Extract the [X, Y] coordinate from the center of the cell holding the provided text.  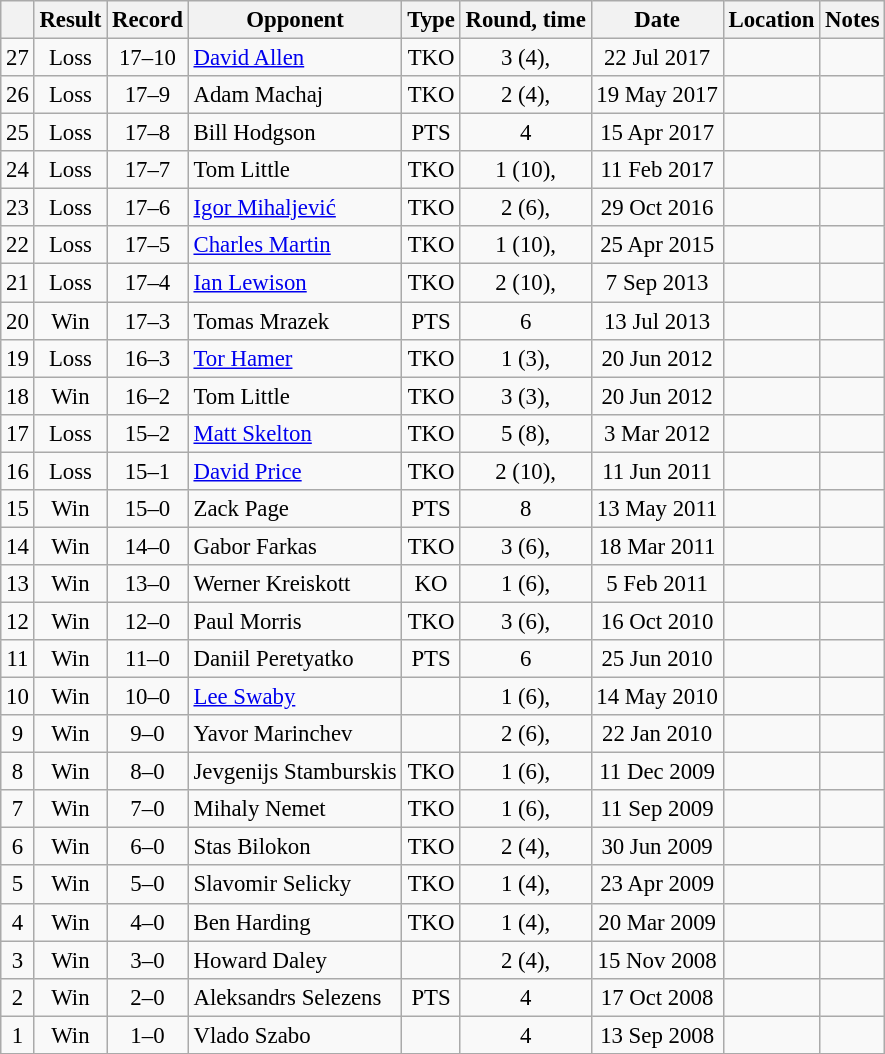
25 Jun 2010 [657, 659]
9 [18, 734]
11 Feb 2017 [657, 170]
27 [18, 58]
7–0 [148, 809]
Gabor Farkas [295, 546]
12–0 [148, 621]
Vlado Szabo [295, 1035]
29 Oct 2016 [657, 208]
14 [18, 546]
30 Jun 2009 [657, 847]
Jevgenijs Stamburskis [295, 772]
Yavor Marinchev [295, 734]
15–2 [148, 433]
17–8 [148, 133]
Bill Hodgson [295, 133]
13 May 2011 [657, 509]
5–0 [148, 885]
5 (8), [526, 433]
Slavomir Selicky [295, 885]
20 Mar 2009 [657, 922]
11 Jun 2011 [657, 471]
19 May 2017 [657, 95]
1–0 [148, 1035]
Tomas Mrazek [295, 321]
16 Oct 2010 [657, 621]
Howard Daley [295, 960]
14–0 [148, 546]
23 Apr 2009 [657, 885]
13 Sep 2008 [657, 1035]
Aleksandrs Selezens [295, 997]
25 [18, 133]
2 [18, 997]
25 Apr 2015 [657, 245]
Werner Kreiskott [295, 584]
8–0 [148, 772]
26 [18, 95]
17–9 [148, 95]
17–7 [148, 170]
Location [772, 20]
18 Mar 2011 [657, 546]
10 [18, 697]
18 [18, 396]
Date [657, 20]
Daniil Peretyatko [295, 659]
7 Sep 2013 [657, 283]
17–3 [148, 321]
13 [18, 584]
15 Nov 2008 [657, 960]
13 Jul 2013 [657, 321]
Tor Hamer [295, 358]
Opponent [295, 20]
11–0 [148, 659]
5 [18, 885]
6–0 [148, 847]
17–4 [148, 283]
22 [18, 245]
16–3 [148, 358]
11 [18, 659]
Charles Martin [295, 245]
17 [18, 433]
12 [18, 621]
10–0 [148, 697]
KO [431, 584]
Ian Lewison [295, 283]
3 (3), [526, 396]
16–2 [148, 396]
Zack Page [295, 509]
4–0 [148, 922]
9–0 [148, 734]
5 Feb 2011 [657, 584]
3 Mar 2012 [657, 433]
Lee Swaby [295, 697]
Type [431, 20]
20 [18, 321]
David Price [295, 471]
Ben Harding [295, 922]
1 (3), [526, 358]
1 [18, 1035]
Mihaly Nemet [295, 809]
17–6 [148, 208]
Stas Bilokon [295, 847]
Record [148, 20]
Adam Machaj [295, 95]
22 Jul 2017 [657, 58]
Matt Skelton [295, 433]
13–0 [148, 584]
23 [18, 208]
24 [18, 170]
11 Dec 2009 [657, 772]
3 (4), [526, 58]
15 [18, 509]
David Allen [295, 58]
15–0 [148, 509]
15–1 [148, 471]
15 Apr 2017 [657, 133]
19 [18, 358]
3–0 [148, 960]
17 Oct 2008 [657, 997]
Paul Morris [295, 621]
17–10 [148, 58]
14 May 2010 [657, 697]
22 Jan 2010 [657, 734]
21 [18, 283]
Round, time [526, 20]
Igor Mihaljević [295, 208]
3 [18, 960]
2–0 [148, 997]
16 [18, 471]
11 Sep 2009 [657, 809]
Result [70, 20]
7 [18, 809]
Notes [852, 20]
17–5 [148, 245]
